Extract the (X, Y) coordinate from the center of the cell holding the provided text.  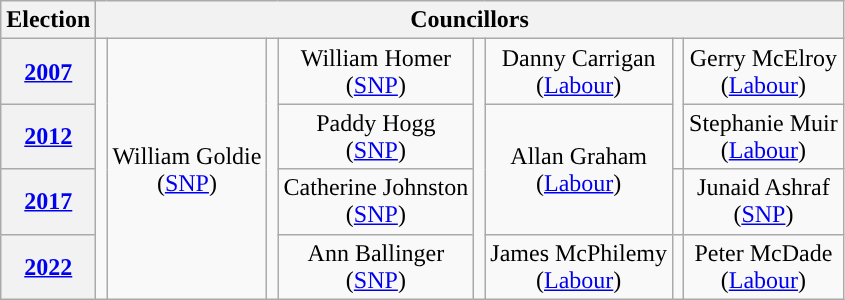
William Goldie(SNP) (187, 169)
Junaid Ashraf(SNP) (764, 202)
William Homer(SNP) (376, 72)
Gerry McElroy(Labour) (764, 72)
2007 (48, 72)
Catherine Johnston(SNP) (376, 202)
Paddy Hogg(SNP) (376, 136)
2022 (48, 266)
2012 (48, 136)
2017 (48, 202)
Ann Ballinger(SNP) (376, 266)
Peter McDade(Labour) (764, 266)
Councillors (470, 20)
James McPhilemy(Labour) (579, 266)
Danny Carrigan(Labour) (579, 72)
Stephanie Muir(Labour) (764, 136)
Election (48, 20)
Allan Graham(Labour) (579, 169)
